Find where the given text appears and provide that cell's center as [X, Y] coordinate. 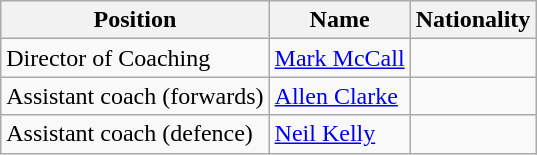
Assistant coach (forwards) [135, 96]
Mark McCall [340, 58]
Position [135, 20]
Allen Clarke [340, 96]
Director of Coaching [135, 58]
Assistant coach (defence) [135, 134]
Neil Kelly [340, 134]
Name [340, 20]
Nationality [473, 20]
